Search for the cell housing the specified text and yield its (X, Y) center coordinate. 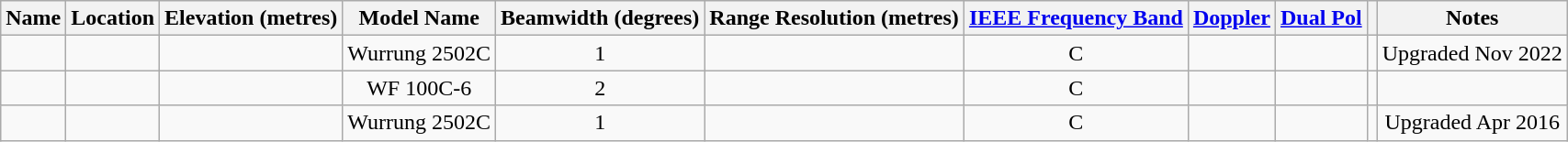
Beamwidth (degrees) (601, 18)
Upgraded Apr 2016 (1472, 123)
Range Resolution (metres) (834, 18)
Model Name (419, 18)
Doppler (1231, 18)
Dual Pol (1321, 18)
Notes (1472, 18)
Elevation (metres) (252, 18)
WF 100C-6 (419, 88)
Upgraded Nov 2022 (1472, 53)
Name (33, 18)
IEEE Frequency Band (1076, 18)
2 (601, 88)
Location (113, 18)
